Search for the cell housing the specified text and yield its [X, Y] center coordinate. 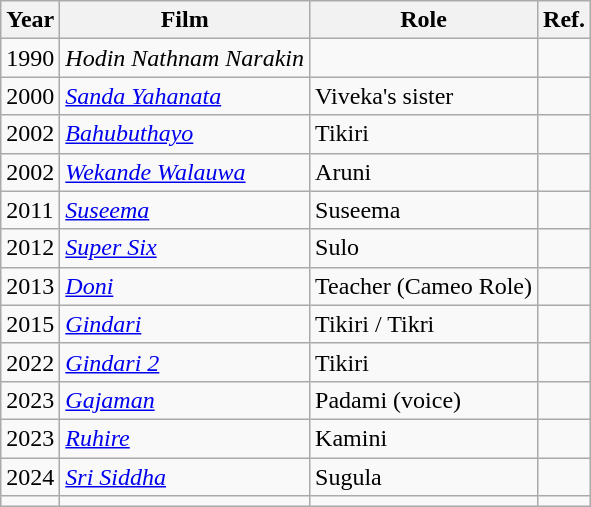
2022 [30, 362]
Sulo [424, 248]
1990 [30, 58]
Sugula [424, 477]
Sri Siddha [185, 477]
Doni [185, 286]
2015 [30, 324]
Gindari 2 [185, 362]
Super Six [185, 248]
Ruhire [185, 438]
Role [424, 20]
Hodin Nathnam Narakin [185, 58]
Wekande Walauwa [185, 172]
2000 [30, 96]
Teacher (Cameo Role) [424, 286]
Kamini [424, 438]
Viveka's sister [424, 96]
2013 [30, 286]
Ref. [564, 20]
2012 [30, 248]
Tikiri / Tikri [424, 324]
Bahubuthayo [185, 134]
2024 [30, 477]
Aruni [424, 172]
2011 [30, 210]
Sanda Yahanata [185, 96]
Gindari [185, 324]
Gajaman [185, 400]
Film [185, 20]
Year [30, 20]
Padami (voice) [424, 400]
